Detect which cell encompasses the target text, then output its (X, Y) center coordinate. 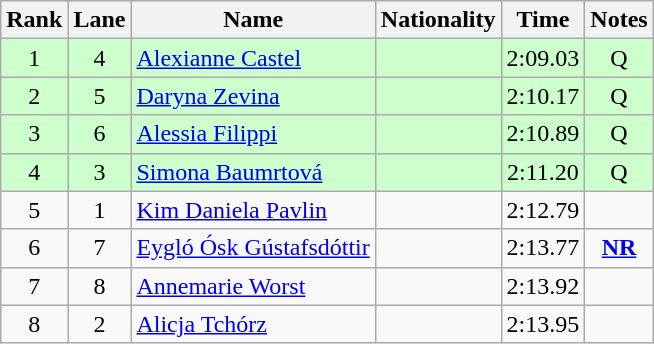
2:11.20 (543, 172)
2:10.17 (543, 96)
Simona Baumrtová (253, 172)
2:13.92 (543, 286)
2:10.89 (543, 134)
Time (543, 20)
2:12.79 (543, 210)
2:13.77 (543, 248)
Kim Daniela Pavlin (253, 210)
Lane (100, 20)
Eygló Ósk Gústafsdóttir (253, 248)
2:09.03 (543, 58)
Nationality (438, 20)
Annemarie Worst (253, 286)
Alexianne Castel (253, 58)
Alicja Tchórz (253, 324)
Notes (619, 20)
Alessia Filippi (253, 134)
NR (619, 248)
Name (253, 20)
Rank (34, 20)
2:13.95 (543, 324)
Daryna Zevina (253, 96)
